Provide the (X, Y) coordinate of the cell's center where the given text is located.  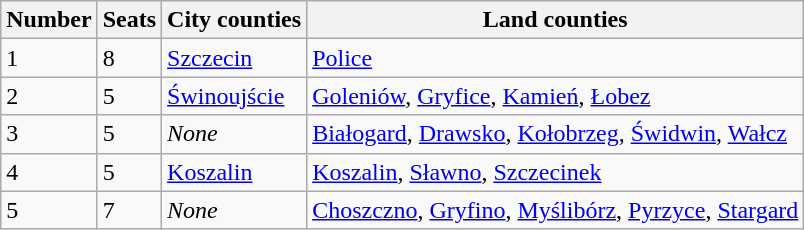
4 (49, 172)
Koszalin (234, 172)
7 (129, 210)
Number (49, 20)
2 (49, 96)
8 (129, 58)
Seats (129, 20)
Choszczno, Gryfino, Myślibórz, Pyrzyce, Stargard (556, 210)
City counties (234, 20)
1 (49, 58)
Land counties (556, 20)
Police (556, 58)
Koszalin, Sławno, Szczecinek (556, 172)
3 (49, 134)
Szczecin (234, 58)
Białogard, Drawsko, Kołobrzeg, Świdwin, Wałcz (556, 134)
Świnoujście (234, 96)
Goleniów, Gryfice, Kamień, Łobez (556, 96)
